Determine the (X, Y) coordinate at the center of the cell enclosing the given text.  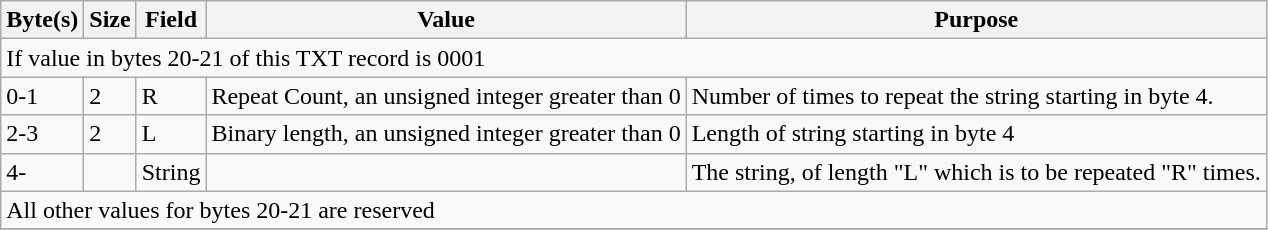
Repeat Count, an unsigned integer greater than 0 (446, 96)
All other values for bytes 20-21 are reserved (634, 210)
R (171, 96)
0-1 (42, 96)
L (171, 134)
Size (110, 20)
Value (446, 20)
4- (42, 172)
String (171, 172)
Byte(s) (42, 20)
Binary length, an unsigned integer greater than 0 (446, 134)
Field (171, 20)
The string, of length "L" which is to be repeated "R" times. (976, 172)
2-3 (42, 134)
Length of string starting in byte 4 (976, 134)
Purpose (976, 20)
Number of times to repeat the string starting in byte 4. (976, 96)
If value in bytes 20-21 of this TXT record is 0001 (634, 58)
